Provide the [X, Y] coordinate of the cell's center where the given text is located.  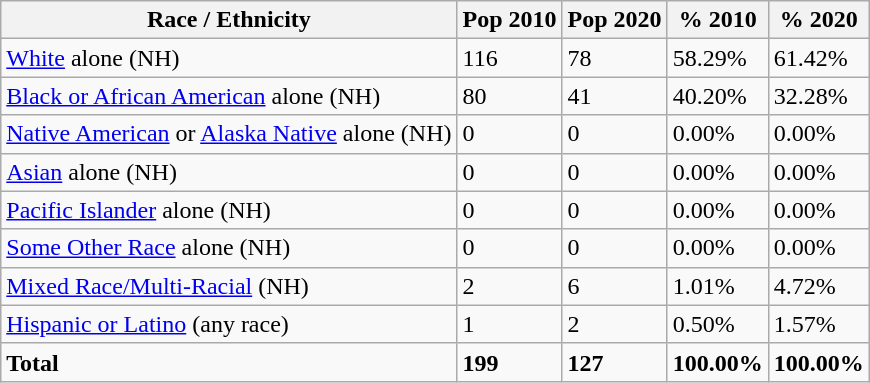
4.72% [818, 286]
78 [614, 58]
Race / Ethnicity [229, 20]
Pop 2010 [510, 20]
127 [614, 362]
0.50% [718, 324]
Hispanic or Latino (any race) [229, 324]
% 2010 [718, 20]
41 [614, 96]
Asian alone (NH) [229, 172]
40.20% [718, 96]
Pacific Islander alone (NH) [229, 210]
199 [510, 362]
Native American or Alaska Native alone (NH) [229, 134]
Mixed Race/Multi-Racial (NH) [229, 286]
White alone (NH) [229, 58]
1.57% [818, 324]
32.28% [818, 96]
Pop 2020 [614, 20]
1.01% [718, 286]
Total [229, 362]
1 [510, 324]
Some Other Race alone (NH) [229, 248]
61.42% [818, 58]
6 [614, 286]
Black or African American alone (NH) [229, 96]
58.29% [718, 58]
116 [510, 58]
% 2020 [818, 20]
80 [510, 96]
